Determine the (X, Y) coordinate at the center of the cell enclosing the given text.  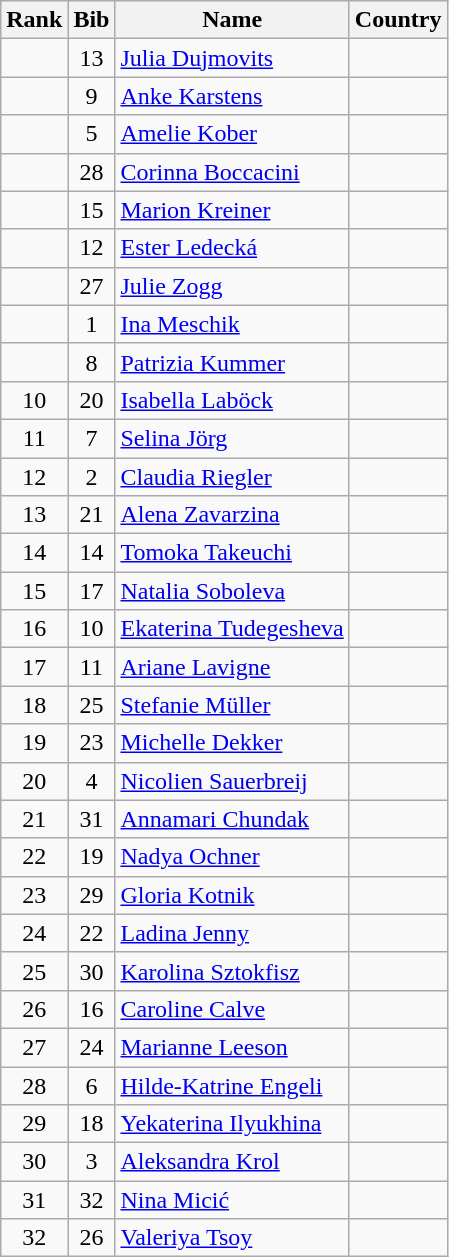
Nicolien Sauerbreij (232, 781)
9 (92, 96)
7 (92, 438)
Stefanie Müller (232, 705)
Annamari Chundak (232, 819)
Ekaterina Tudegesheva (232, 629)
Caroline Calve (232, 1009)
Karolina Sztokfisz (232, 971)
Ester Ledecká (232, 248)
Marianne Leeson (232, 1047)
8 (92, 362)
Amelie Kober (232, 134)
Nina Micić (232, 1200)
4 (92, 781)
Gloria Kotnik (232, 895)
Country (398, 20)
Aleksandra Krol (232, 1162)
1 (92, 324)
Patrizia Kummer (232, 362)
Claudia Riegler (232, 477)
Ina Meschik (232, 324)
Name (232, 20)
Valeriya Tsoy (232, 1238)
Rank (34, 20)
6 (92, 1085)
Ladina Jenny (232, 933)
Selina Jörg (232, 438)
Natalia Soboleva (232, 591)
Bib (92, 20)
5 (92, 134)
Julia Dujmovits (232, 58)
Tomoka Takeuchi (232, 553)
Julie Zogg (232, 286)
Ariane Lavigne (232, 667)
Yekaterina Ilyukhina (232, 1124)
3 (92, 1162)
Michelle Dekker (232, 743)
Anke Karstens (232, 96)
Marion Kreiner (232, 210)
Nadya Ochner (232, 857)
Isabella Laböck (232, 400)
Alena Zavarzina (232, 515)
2 (92, 477)
Hilde-Katrine Engeli (232, 1085)
Corinna Boccacini (232, 172)
